Scan for the cell matching the given text and deliver its (x, y) coordinate at center. 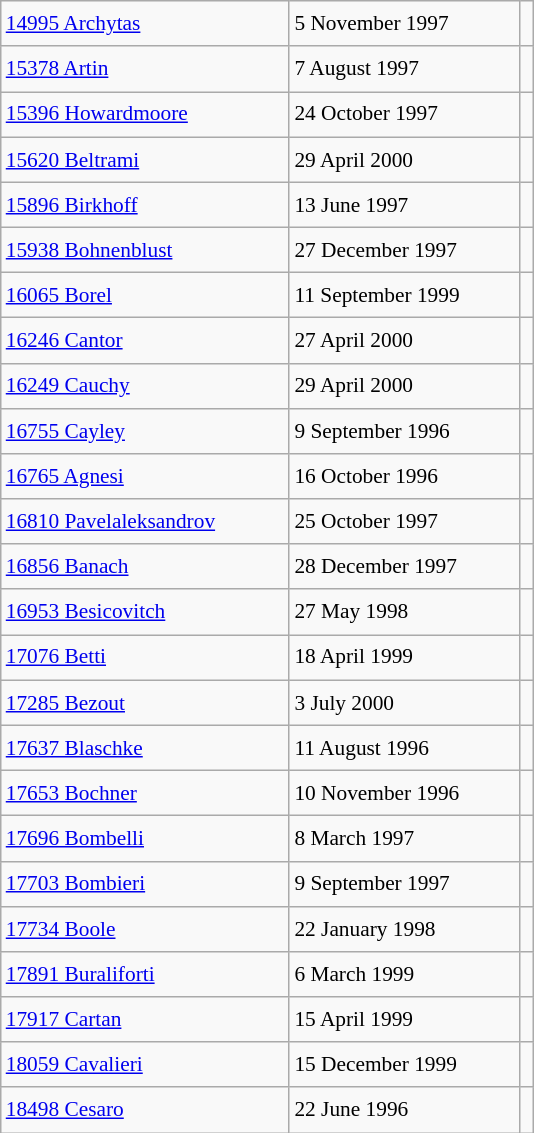
17703 Bombieri (146, 884)
8 March 1997 (404, 838)
7 August 1997 (404, 68)
15 December 1999 (404, 1064)
18 April 1999 (404, 658)
16 October 1996 (404, 476)
17076 Betti (146, 658)
22 January 1998 (404, 928)
15938 Bohnenblust (146, 250)
22 June 1996 (404, 1110)
16810 Pavelaleksandrov (146, 522)
15 April 1999 (404, 1020)
27 April 2000 (404, 340)
16249 Cauchy (146, 386)
18059 Cavalieri (146, 1064)
15396 Howardmoore (146, 114)
27 December 1997 (404, 250)
16953 Besicovitch (146, 612)
11 August 1996 (404, 748)
11 September 1999 (404, 296)
16755 Cayley (146, 430)
16065 Borel (146, 296)
17891 Buraliforti (146, 974)
13 June 1997 (404, 204)
24 October 1997 (404, 114)
17696 Bombelli (146, 838)
17734 Boole (146, 928)
5 November 1997 (404, 24)
17653 Bochner (146, 792)
9 September 1997 (404, 884)
28 December 1997 (404, 566)
6 March 1999 (404, 974)
15896 Birkhoff (146, 204)
10 November 1996 (404, 792)
27 May 1998 (404, 612)
17285 Bezout (146, 702)
3 July 2000 (404, 702)
16765 Agnesi (146, 476)
16246 Cantor (146, 340)
9 September 1996 (404, 430)
25 October 1997 (404, 522)
15378 Artin (146, 68)
15620 Beltrami (146, 160)
17917 Cartan (146, 1020)
17637 Blaschke (146, 748)
14995 Archytas (146, 24)
16856 Banach (146, 566)
18498 Cesaro (146, 1110)
